Determine the [x, y] coordinate at the center of the cell enclosing the given text.  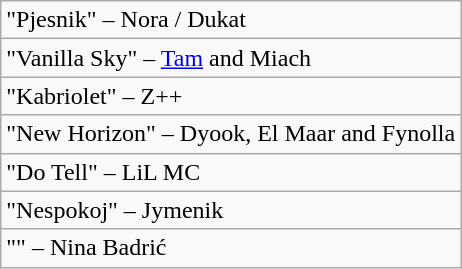
"Vanilla Sky" – Tam and Miach [231, 58]
"" – Nina Badrić [231, 248]
"New Horizon" – Dyook, El Maar and Fynolla [231, 134]
"Pjesnik" – Nora / Dukat [231, 20]
"Do Tell" – LiL MC [231, 172]
"Kabriolet" – Z++ [231, 96]
"Nespokoj" – Jymenik [231, 210]
